Provide the (x, y) coordinate of the cell's center where the given text is located.  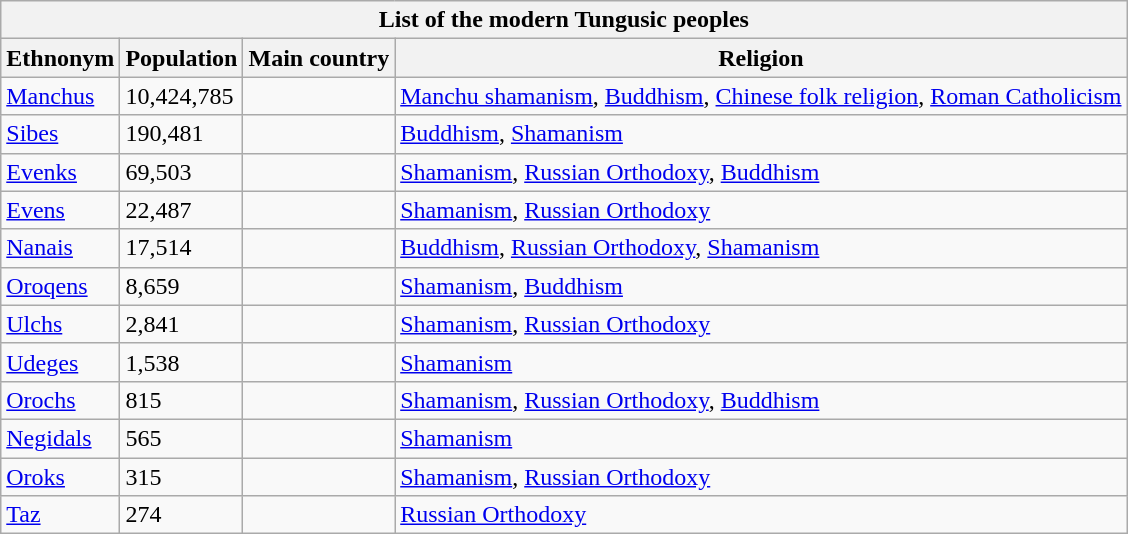
2,841 (182, 324)
1,538 (182, 362)
Manchu shamanism, Buddhism, Chinese folk religion, Roman Catholicism (761, 96)
8,659 (182, 286)
69,503 (182, 172)
815 (182, 400)
Evens (60, 210)
Udeges (60, 362)
Ethnonym (60, 58)
Sibes (60, 134)
Religion (761, 58)
274 (182, 515)
22,487 (182, 210)
Evenks (60, 172)
Nanais (60, 248)
Buddhism, Shamanism (761, 134)
Population (182, 58)
315 (182, 477)
17,514 (182, 248)
10,424,785 (182, 96)
Manchus (60, 96)
565 (182, 438)
Main country (319, 58)
Shamanism, Buddhism (761, 286)
List of the modern Tungusic peoples (564, 20)
Ulchs (60, 324)
Taz (60, 515)
190,481 (182, 134)
Negidals (60, 438)
Buddhism, Russian Orthodoxy, Shamanism (761, 248)
Oroqens (60, 286)
Russian Orthodoxy (761, 515)
Oroks (60, 477)
Orochs (60, 400)
